From the cell containing the given text, extract its center point as [X, Y] coordinate. 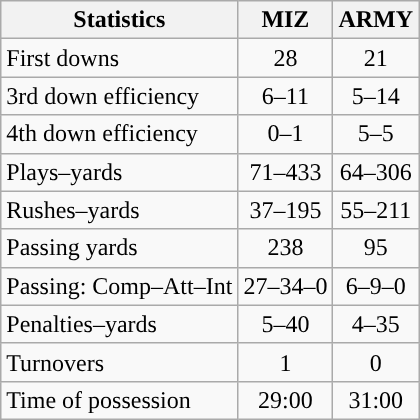
31:00 [376, 400]
28 [286, 58]
95 [376, 248]
Statistics [120, 20]
First downs [120, 58]
Turnovers [120, 362]
5–14 [376, 96]
238 [286, 248]
6–11 [286, 96]
Rushes–yards [120, 210]
4th down efficiency [120, 134]
37–195 [286, 210]
MIZ [286, 20]
4–35 [376, 324]
29:00 [286, 400]
Penalties–yards [120, 324]
0 [376, 362]
71–433 [286, 172]
21 [376, 58]
Passing yards [120, 248]
27–34–0 [286, 286]
3rd down efficiency [120, 96]
ARMY [376, 20]
5–40 [286, 324]
55–211 [376, 210]
Passing: Comp–Att–Int [120, 286]
Time of possession [120, 400]
64–306 [376, 172]
1 [286, 362]
0–1 [286, 134]
Plays–yards [120, 172]
6–9–0 [376, 286]
5–5 [376, 134]
